From the cell containing the given text, extract its center point as (x, y) coordinate. 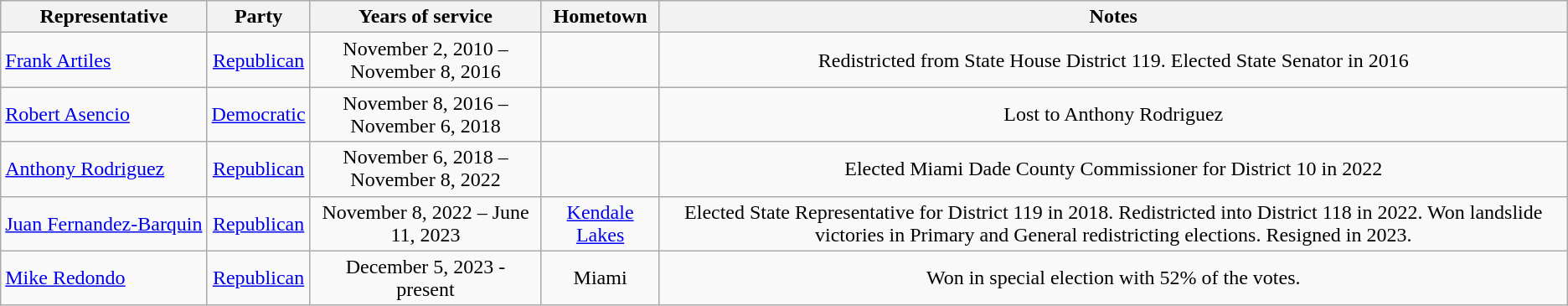
Won in special election with 52% of the votes. (1113, 278)
Kendale Lakes (600, 223)
Redistricted from State House District 119. Elected State Senator in 2016 (1113, 60)
Democratic (258, 114)
November 8, 2022 – June 11, 2023 (426, 223)
Juan Fernandez-Barquin (104, 223)
Notes (1113, 17)
Frank Artiles (104, 60)
Years of service (426, 17)
November 2, 2010 – November 8, 2016 (426, 60)
Representative (104, 17)
Party (258, 17)
Elected Miami Dade County Commissioner for District 10 in 2022 (1113, 169)
Hometown (600, 17)
December 5, 2023 - present (426, 278)
Robert Asencio (104, 114)
Anthony Rodriguez (104, 169)
Miami (600, 278)
November 8, 2016 – November 6, 2018 (426, 114)
Mike Redondo (104, 278)
November 6, 2018 – November 8, 2022 (426, 169)
Lost to Anthony Rodriguez (1113, 114)
